Provide the (X, Y) coordinate of the cell's center where the given text is located.  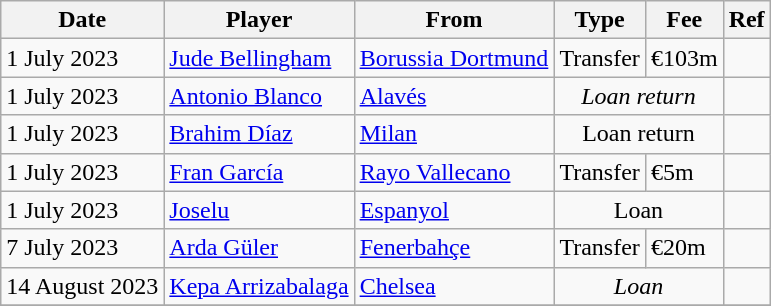
Joselu (259, 210)
Arda Güler (259, 248)
Jude Bellingham (259, 58)
€5m (684, 172)
From (454, 20)
14 August 2023 (82, 286)
Rayo Vallecano (454, 172)
Ref (746, 20)
Alavés (454, 96)
Player (259, 20)
€20m (684, 248)
Date (82, 20)
Fee (684, 20)
Fran García (259, 172)
Espanyol (454, 210)
Kepa Arrizabalaga (259, 286)
€103m (684, 58)
Antonio Blanco (259, 96)
Brahim Díaz (259, 134)
Fenerbahçe (454, 248)
Borussia Dortmund (454, 58)
Type (600, 20)
Chelsea (454, 286)
Milan (454, 134)
7 July 2023 (82, 248)
